Capture the cell that displays the provided text and extract its (x, y) central coordinate. 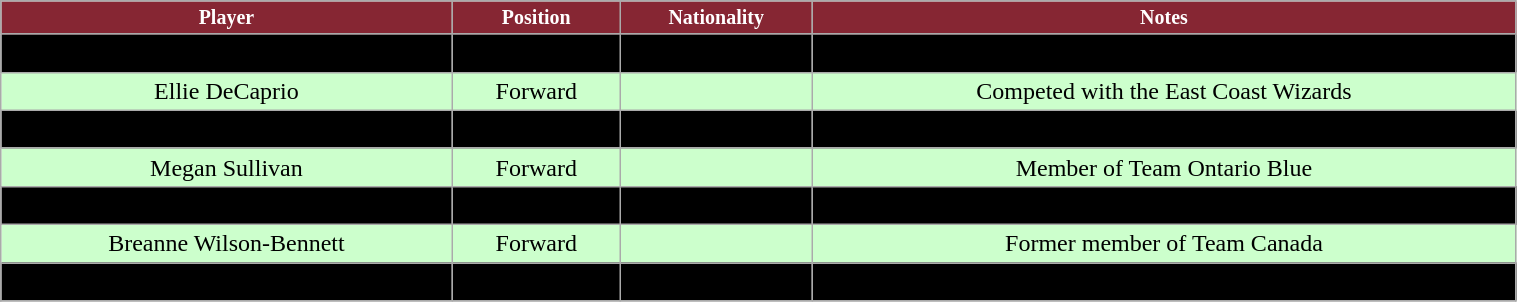
Shelby Perry (226, 53)
Notes (1164, 18)
Player (226, 18)
Ellie DeCaprio (226, 91)
Lauren Wildfang (226, 205)
Kaila Pinkney (226, 129)
Played with the Buffalo Bison (1164, 282)
Competed with the East Coast Wizards (1164, 91)
Annika Zalewski (226, 282)
Breanne Wilson-Bennett (226, 244)
Nationality (716, 18)
Position (536, 18)
Megan Sullivan (226, 167)
Member of Team Ontario Red (1164, 129)
